Determine the (X, Y) coordinate at the center of the cell enclosing the given text.  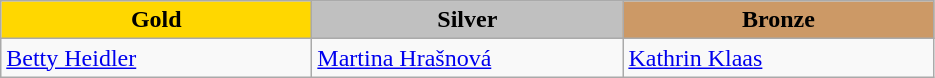
Silver (468, 20)
Betty Heidler (156, 58)
Bronze (778, 20)
Kathrin Klaas (778, 58)
Martina Hrašnová (468, 58)
Gold (156, 20)
